Find where the given text appears and provide that cell's center as [x, y] coordinate. 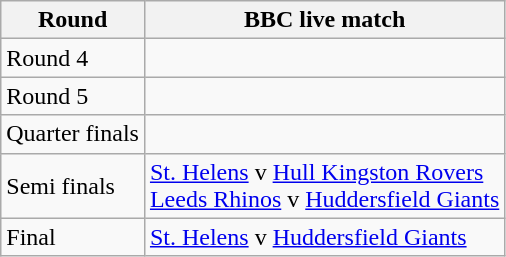
Quarter finals [73, 134]
Round [73, 20]
St. Helens v Huddersfield Giants [324, 237]
Round 4 [73, 58]
BBC live match [324, 20]
Final [73, 237]
St. Helens v Hull Kingston RoversLeeds Rhinos v Huddersfield Giants [324, 186]
Semi finals [73, 186]
Round 5 [73, 96]
